Detect which cell encompasses the target text, then output its (x, y) center coordinate. 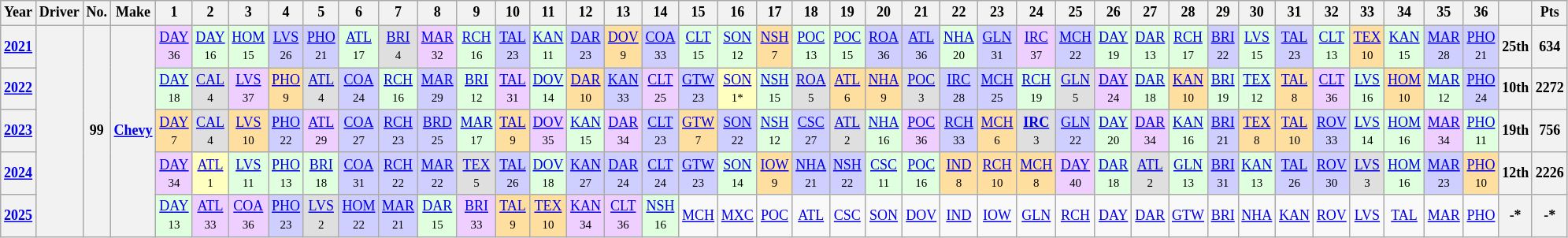
DOV35 (548, 131)
19th (1515, 131)
GTW7 (699, 131)
MAR12 (1444, 89)
POC36 (921, 131)
2 (210, 13)
PHO (1481, 216)
LVS15 (1257, 46)
HOM22 (359, 216)
DOV (921, 216)
MXC (737, 216)
36 (1481, 13)
BRI4 (398, 46)
NHA16 (884, 131)
DAY20 (1114, 131)
MCH6 (997, 131)
CSC (847, 216)
GLN31 (997, 46)
DOV9 (623, 46)
IND8 (959, 173)
ATL17 (359, 46)
DAR15 (437, 216)
2023 (19, 131)
LVS14 (1367, 131)
7 (398, 13)
16 (737, 13)
ROV30 (1331, 173)
32 (1331, 13)
DAR23 (586, 46)
DAY7 (174, 131)
KAN16 (1188, 131)
DAY34 (174, 173)
NHA20 (959, 46)
MAR32 (437, 46)
COA36 (249, 216)
POC15 (847, 46)
MAR23 (1444, 173)
756 (1550, 131)
BRI21 (1222, 131)
BRI22 (1222, 46)
POC (775, 216)
ATL1 (210, 173)
Make (133, 13)
13 (623, 13)
CLT15 (699, 46)
IND (959, 216)
LVS16 (1367, 89)
BRI19 (1222, 89)
NHA (1257, 216)
18 (811, 13)
ROA36 (884, 46)
26 (1114, 13)
22 (959, 13)
2021 (19, 46)
8 (437, 13)
RCH (1076, 216)
DOV18 (548, 173)
DAY24 (1114, 89)
MCH25 (997, 89)
SON14 (737, 173)
PHO23 (287, 216)
ATL (811, 216)
MAR21 (398, 216)
TAL31 (513, 89)
NSH12 (775, 131)
30 (1257, 13)
SON1* (737, 89)
DAR13 (1150, 46)
HOM15 (249, 46)
33 (1367, 13)
DAY13 (174, 216)
LVS (1367, 216)
CLT13 (1331, 46)
KAN33 (623, 89)
Year (19, 13)
PHO11 (1481, 131)
4 (287, 13)
IRC37 (1036, 46)
2022 (19, 89)
COA31 (359, 173)
KAN (1295, 216)
11 (548, 13)
TEX8 (1257, 131)
ROV (1331, 216)
SON12 (737, 46)
Pts (1550, 13)
31 (1295, 13)
DAY18 (174, 89)
12th (1515, 173)
POC3 (921, 89)
MAR34 (1444, 131)
POC13 (811, 46)
ATL6 (847, 89)
No. (96, 13)
MAR (1444, 216)
9 (476, 13)
2025 (19, 216)
PHO9 (287, 89)
ATL33 (210, 216)
BRI33 (476, 216)
GTW (1188, 216)
99 (96, 131)
CLT25 (660, 89)
PHO22 (287, 131)
MAR28 (1444, 46)
27 (1150, 13)
14 (660, 13)
ROV33 (1331, 131)
GLN (1036, 216)
LVS10 (249, 131)
ATL36 (921, 46)
KAN10 (1188, 89)
20 (884, 13)
BRI (1222, 216)
MCH (699, 216)
DAY40 (1076, 173)
2024 (19, 173)
ATL29 (321, 131)
COA24 (359, 89)
DAR10 (586, 89)
10 (513, 13)
17 (775, 13)
RCH17 (1188, 46)
12 (586, 13)
634 (1550, 46)
DAR (1150, 216)
IOW (997, 216)
35 (1444, 13)
RCH23 (398, 131)
NSH22 (847, 173)
24 (1036, 13)
POC16 (921, 173)
SON22 (737, 131)
RCH33 (959, 131)
KAN34 (586, 216)
BRI18 (321, 173)
NSH15 (775, 89)
MAR22 (437, 173)
CLT23 (660, 131)
10th (1515, 89)
GLN5 (1076, 89)
34 (1405, 13)
RCH22 (398, 173)
NHA21 (811, 173)
DAR24 (623, 173)
TAL10 (1295, 131)
Driver (59, 13)
LVS3 (1367, 173)
CLT24 (660, 173)
25 (1076, 13)
5 (321, 13)
TEX12 (1257, 89)
BRI12 (476, 89)
2272 (1550, 89)
RCH19 (1036, 89)
MAR17 (476, 131)
NSH16 (660, 216)
ATL4 (321, 89)
1 (174, 13)
DAY36 (174, 46)
IRC28 (959, 89)
BRD25 (437, 131)
DAY19 (1114, 46)
LVS11 (249, 173)
CSC27 (811, 131)
19 (847, 13)
TAL8 (1295, 89)
DOV14 (548, 89)
COA27 (359, 131)
KAN27 (586, 173)
COA33 (660, 46)
TAL (1405, 216)
LVS2 (321, 216)
GLN22 (1076, 131)
23 (997, 13)
3 (249, 13)
6 (359, 13)
LVS26 (287, 46)
IRC3 (1036, 131)
DAY16 (210, 46)
HOM10 (1405, 89)
DAY (1114, 216)
ROA5 (811, 89)
MCH8 (1036, 173)
PHO13 (287, 173)
PHO10 (1481, 173)
PHO 24 (1481, 89)
TEX5 (476, 173)
21 (921, 13)
2226 (1550, 173)
15 (699, 13)
MAR29 (437, 89)
Chevy (133, 131)
NHA9 (884, 89)
BRI31 (1222, 173)
NSH7 (775, 46)
KAN13 (1257, 173)
KAN11 (548, 46)
LVS37 (249, 89)
25th (1515, 46)
28 (1188, 13)
29 (1222, 13)
CSC11 (884, 173)
SON (884, 216)
IOW9 (775, 173)
MCH22 (1076, 46)
RCH10 (997, 173)
GLN13 (1188, 173)
